Identify which cell holds the provided text, then report its (x, y) central coordinate. 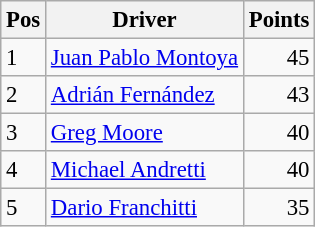
4 (24, 170)
Driver (145, 20)
45 (278, 58)
1 (24, 58)
Greg Moore (145, 133)
5 (24, 208)
Juan Pablo Montoya (145, 58)
Points (278, 20)
3 (24, 133)
Adrián Fernández (145, 95)
Michael Andretti (145, 170)
Pos (24, 20)
Dario Franchitti (145, 208)
43 (278, 95)
2 (24, 95)
35 (278, 208)
